Capture the cell that displays the provided text and extract its (x, y) central coordinate. 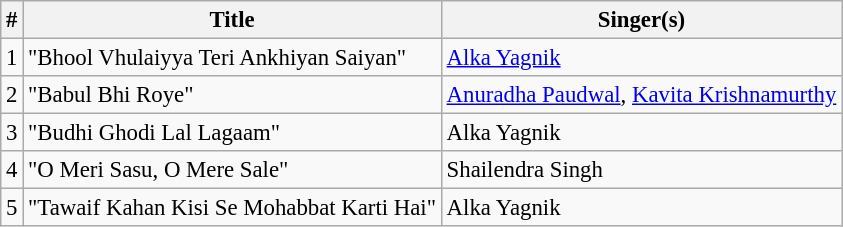
5 (12, 208)
"Tawaif Kahan Kisi Se Mohabbat Karti Hai" (232, 208)
"Budhi Ghodi Lal Lagaam" (232, 133)
Title (232, 20)
1 (12, 58)
Anuradha Paudwal, Kavita Krishnamurthy (641, 95)
# (12, 20)
Shailendra Singh (641, 170)
3 (12, 133)
"Babul Bhi Roye" (232, 95)
Singer(s) (641, 20)
4 (12, 170)
"O Meri Sasu, O Mere Sale" (232, 170)
2 (12, 95)
"Bhool Vhulaiyya Teri Ankhiyan Saiyan" (232, 58)
